For the text-containing cell, return its midpoint in (X, Y) coordinate format. 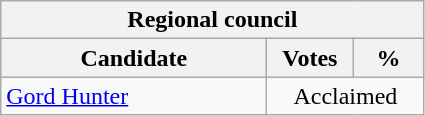
Candidate (134, 58)
% (388, 58)
Acclaimed (346, 96)
Regional council (212, 20)
Votes (310, 58)
Gord Hunter (134, 96)
